Output the [x, y] coordinate of the center of the cell containing the given text.  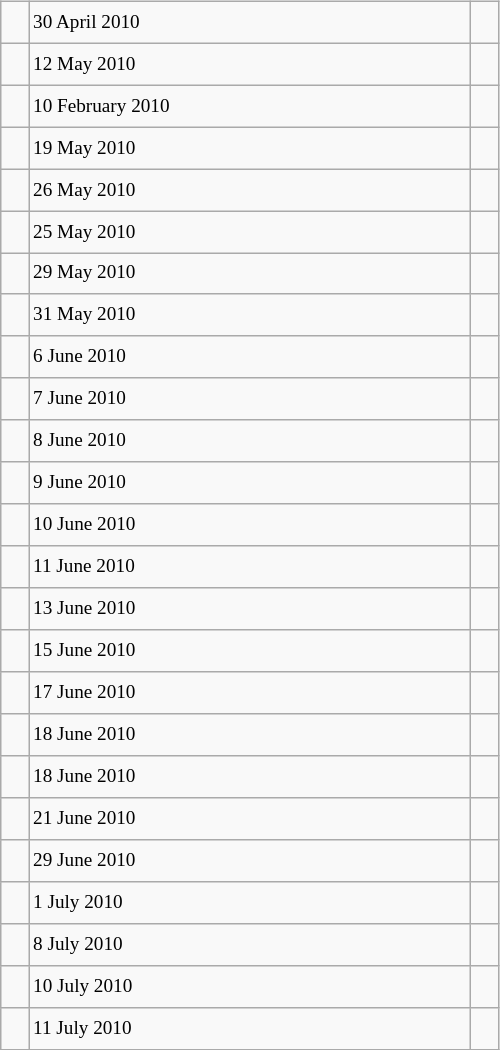
1 July 2010 [249, 902]
12 May 2010 [249, 64]
21 June 2010 [249, 819]
13 June 2010 [249, 609]
29 June 2010 [249, 861]
15 June 2010 [249, 651]
29 May 2010 [249, 274]
8 June 2010 [249, 441]
26 May 2010 [249, 190]
10 July 2010 [249, 986]
9 June 2010 [249, 483]
30 April 2010 [249, 22]
31 May 2010 [249, 315]
7 June 2010 [249, 399]
8 July 2010 [249, 944]
19 May 2010 [249, 148]
6 June 2010 [249, 357]
17 June 2010 [249, 693]
25 May 2010 [249, 232]
10 June 2010 [249, 525]
11 June 2010 [249, 567]
11 July 2010 [249, 1028]
10 February 2010 [249, 106]
